Pinpoint the cell where the given text exists, returning its [X, Y] midpoint coordinate. 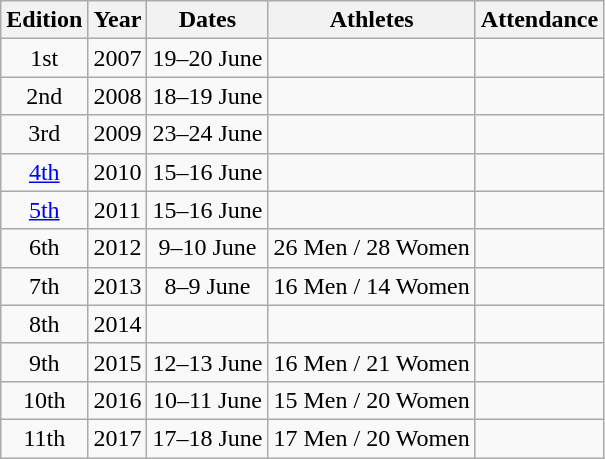
2008 [118, 96]
2017 [118, 438]
19–20 June [208, 58]
3rd [44, 134]
8–9 June [208, 286]
11th [44, 438]
2013 [118, 286]
2011 [118, 210]
Year [118, 20]
10–11 June [208, 400]
10th [44, 400]
16 Men / 21 Women [372, 362]
2010 [118, 172]
17 Men / 20 Women [372, 438]
12–13 June [208, 362]
7th [44, 286]
18–19 June [208, 96]
5th [44, 210]
16 Men / 14 Women [372, 286]
2016 [118, 400]
8th [44, 324]
9th [44, 362]
2nd [44, 96]
17–18 June [208, 438]
6th [44, 248]
23–24 June [208, 134]
Athletes [372, 20]
4th [44, 172]
Edition [44, 20]
2014 [118, 324]
Attendance [539, 20]
2015 [118, 362]
26 Men / 28 Women [372, 248]
2012 [118, 248]
9–10 June [208, 248]
2007 [118, 58]
2009 [118, 134]
1st [44, 58]
Dates [208, 20]
15 Men / 20 Women [372, 400]
